Return the [X, Y] coordinate for the center point of the cell that contains the specified text.  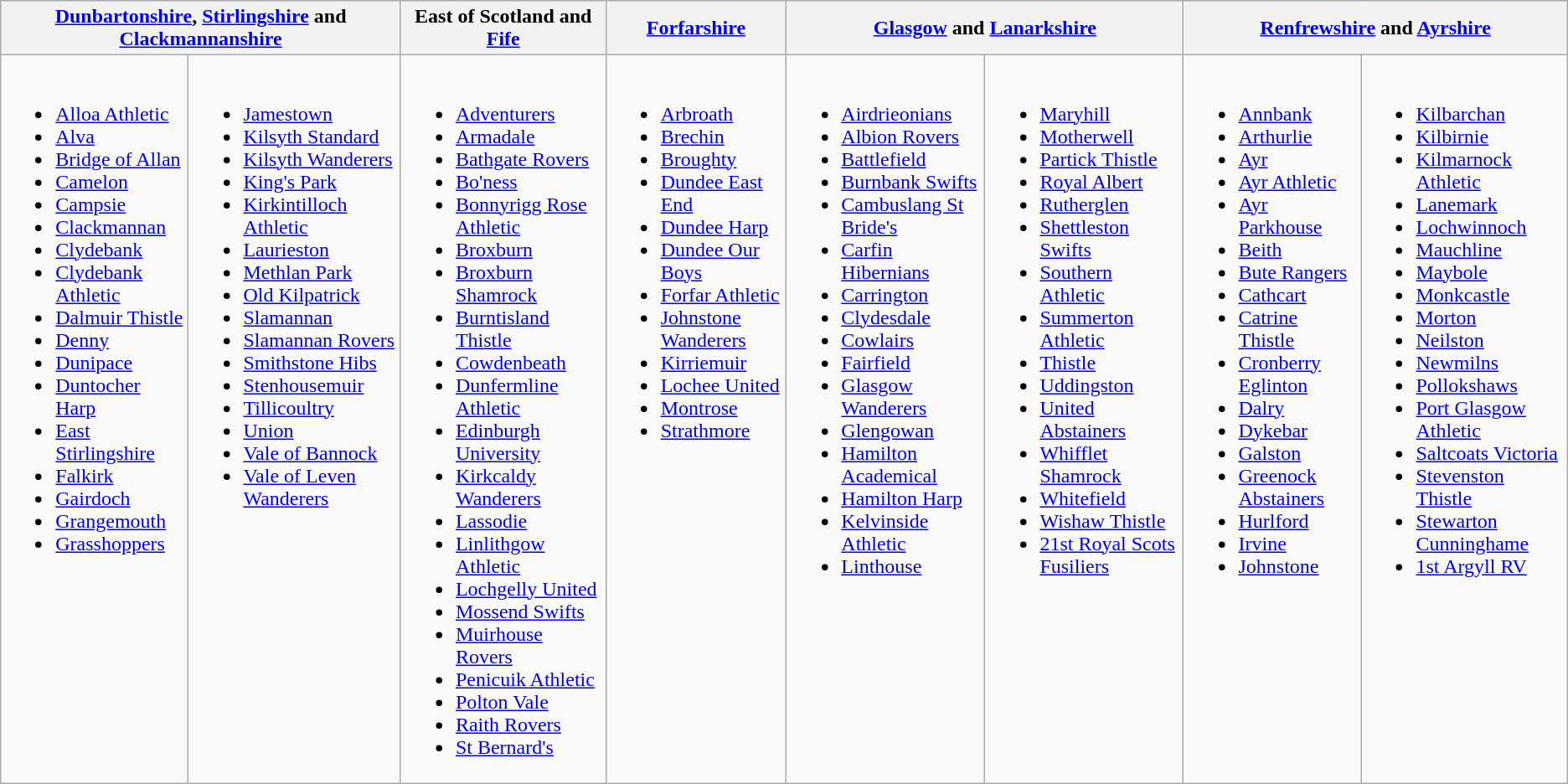
Dunbartonshire, Stirlingshire and Clackmannanshire [201, 28]
ArbroathBrechinBroughtyDundee East EndDundee HarpDundee Our BoysForfar AthleticJohnstone WanderersKirriemuirLochee UnitedMontroseStrathmore [696, 419]
Glasgow and Lanarkshire [985, 28]
Renfrewshire and Ayrshire [1375, 28]
Forfarshire [696, 28]
East of Scotland and Fife [503, 28]
